Find where the given text appears and provide that cell's center as (x, y) coordinate. 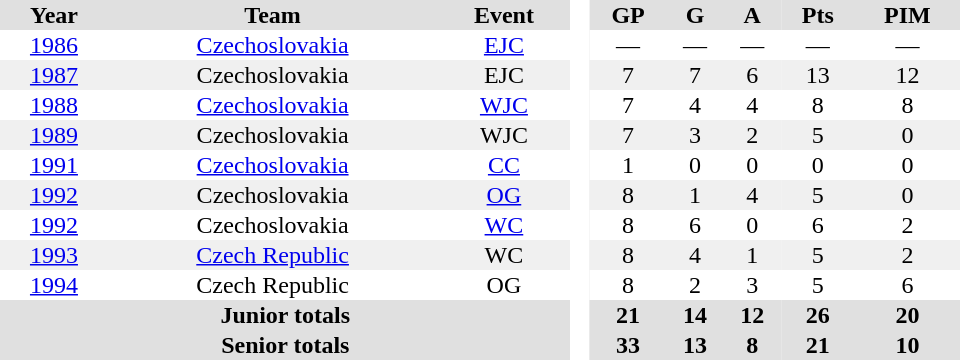
10 (908, 345)
Pts (818, 15)
CC (504, 165)
Senior totals (286, 345)
GP (628, 15)
20 (908, 315)
Year (54, 15)
1989 (54, 135)
1994 (54, 285)
PIM (908, 15)
33 (628, 345)
14 (694, 315)
G (694, 15)
1993 (54, 255)
1988 (54, 105)
26 (818, 315)
Event (504, 15)
1987 (54, 75)
A (752, 15)
1986 (54, 45)
Junior totals (286, 315)
Team (272, 15)
1991 (54, 165)
